Pinpoint the cell where the given text exists, returning its (X, Y) midpoint coordinate. 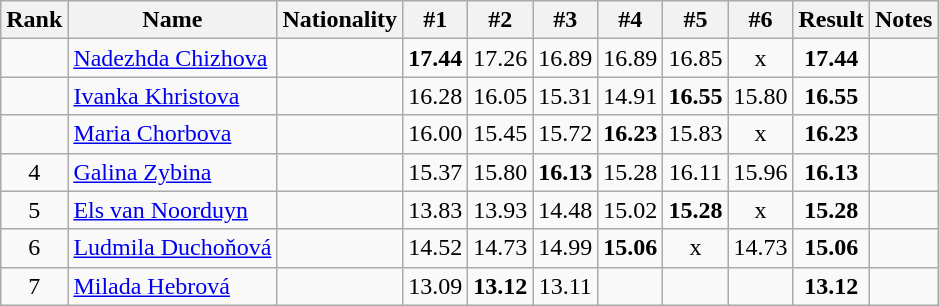
Notes (903, 20)
Name (172, 20)
16.11 (696, 172)
15.96 (760, 172)
14.52 (436, 248)
Els van Noorduyn (172, 210)
#1 (436, 20)
#2 (500, 20)
Ludmila Duchoňová (172, 248)
15.83 (696, 134)
15.72 (566, 134)
Nationality (340, 20)
16.28 (436, 96)
16.05 (500, 96)
14.91 (630, 96)
16.00 (436, 134)
13.83 (436, 210)
13.09 (436, 286)
6 (34, 248)
Ivanka Khristova (172, 96)
14.99 (566, 248)
Nadezhda Chizhova (172, 58)
17.26 (500, 58)
Milada Hebrová (172, 286)
Rank (34, 20)
#3 (566, 20)
16.85 (696, 58)
4 (34, 172)
13.11 (566, 286)
14.48 (566, 210)
15.02 (630, 210)
#5 (696, 20)
Maria Chorbova (172, 134)
15.45 (500, 134)
7 (34, 286)
5 (34, 210)
15.31 (566, 96)
#4 (630, 20)
Galina Zybina (172, 172)
#6 (760, 20)
15.37 (436, 172)
Result (831, 20)
13.93 (500, 210)
